Capture the cell that displays the provided text and extract its (X, Y) central coordinate. 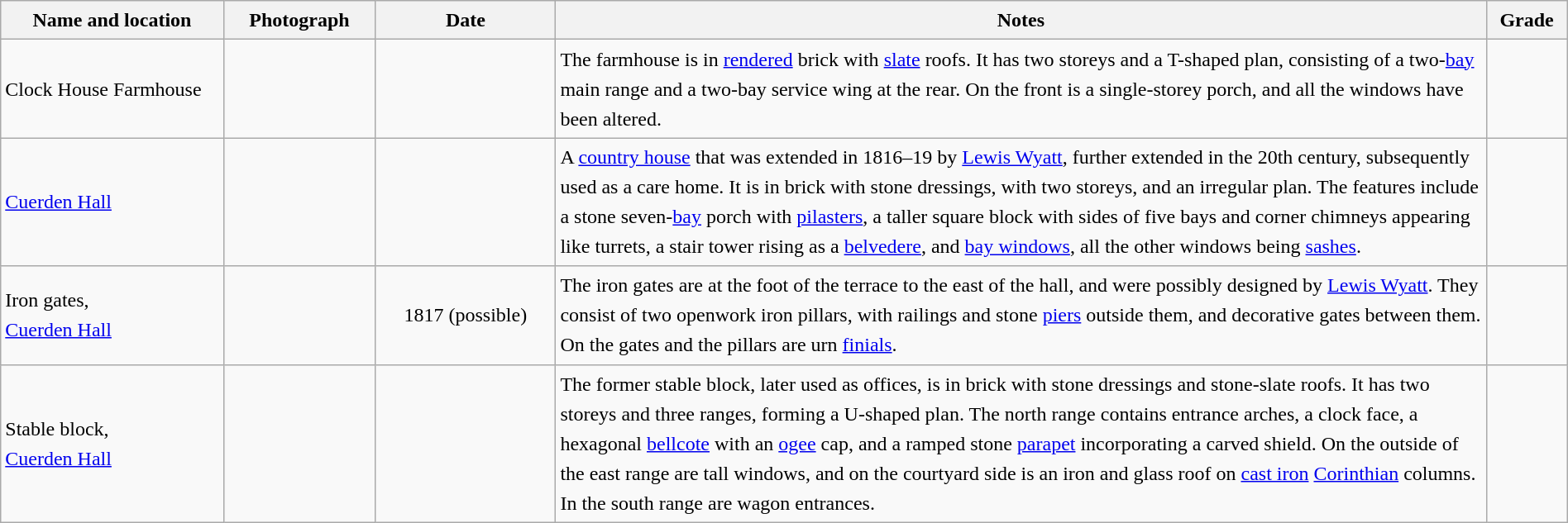
Stable block,Cuerden Hall (112, 443)
Clock House Farmhouse (112, 89)
Date (466, 20)
Photograph (299, 20)
Name and location (112, 20)
Notes (1021, 20)
1817 (possible) (466, 316)
Cuerden Hall (112, 202)
Grade (1527, 20)
Iron gates,Cuerden Hall (112, 316)
